For the text-containing cell, return its midpoint in [X, Y] coordinate format. 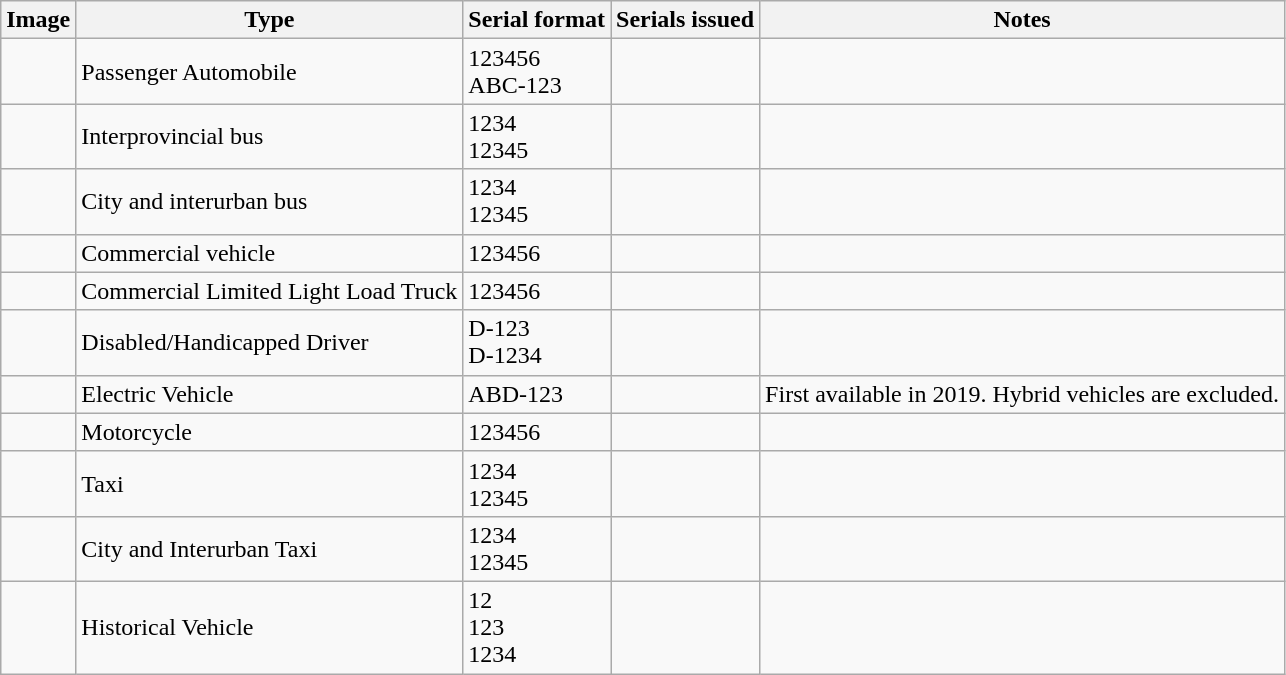
Notes [1022, 20]
Passenger Automobile [270, 72]
Commercial vehicle [270, 253]
Electric Vehicle [270, 394]
121231234 [537, 627]
123456ABC-123 [537, 72]
Serials issued [684, 20]
Type [270, 20]
Disabled/Handicapped Driver [270, 342]
Serial format [537, 20]
ABD-123 [537, 394]
Image [38, 20]
Taxi [270, 484]
Historical Vehicle [270, 627]
First available in 2019. Hybrid vehicles are excluded. [1022, 394]
Interprovincial bus [270, 136]
Motorcycle [270, 432]
City and Interurban Taxi [270, 548]
D-123D-1234 [537, 342]
Commercial Limited Light Load Truck [270, 291]
City and interurban bus [270, 202]
